Find where the given text appears and provide that cell's center as (x, y) coordinate. 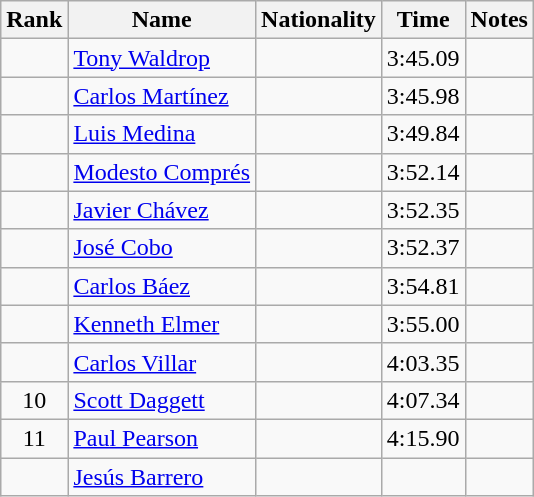
Nationality (319, 20)
3:52.37 (423, 248)
10 (34, 400)
Modesto Comprés (162, 172)
Jesús Barrero (162, 477)
Notes (499, 20)
4:15.90 (423, 438)
Tony Waldrop (162, 58)
Carlos Báez (162, 286)
3:52.35 (423, 210)
Scott Daggett (162, 400)
Paul Pearson (162, 438)
4:07.34 (423, 400)
Rank (34, 20)
Time (423, 20)
Javier Chávez (162, 210)
11 (34, 438)
3:55.00 (423, 324)
Name (162, 20)
3:52.14 (423, 172)
3:45.09 (423, 58)
4:03.35 (423, 362)
3:45.98 (423, 96)
Kenneth Elmer (162, 324)
3:54.81 (423, 286)
Carlos Villar (162, 362)
3:49.84 (423, 134)
José Cobo (162, 248)
Luis Medina (162, 134)
Carlos Martínez (162, 96)
